Output the [x, y] coordinate of the center of the cell containing the given text.  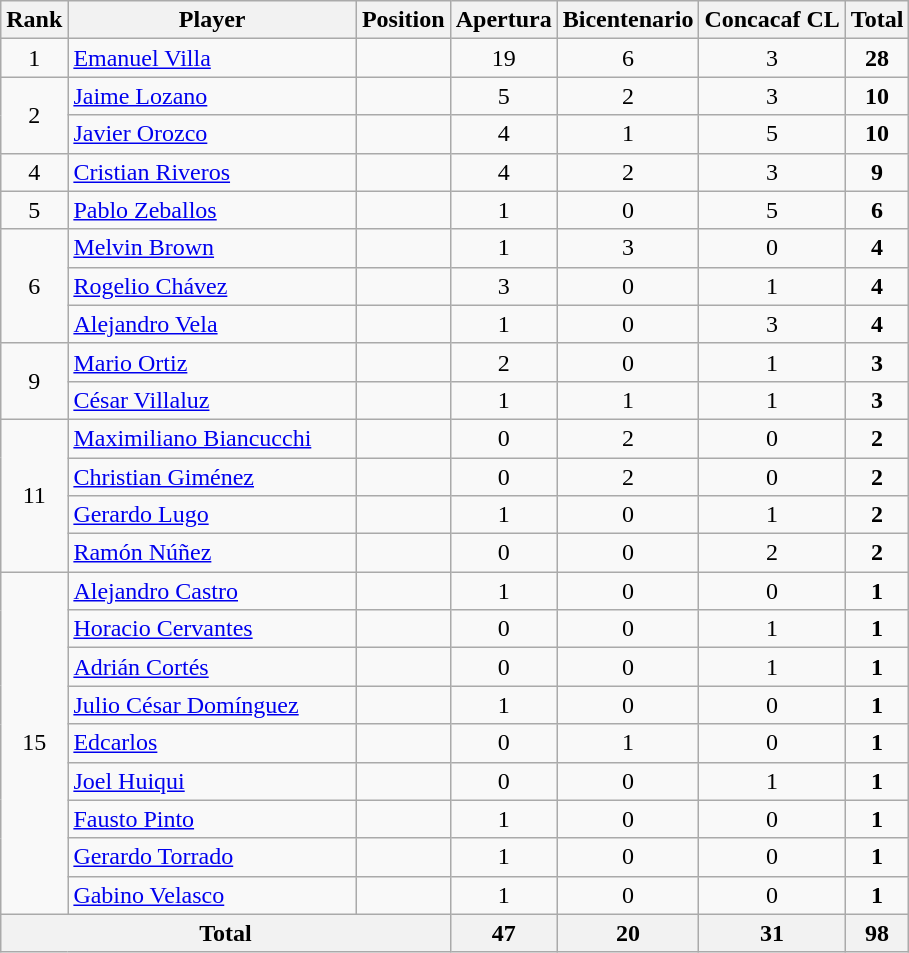
Horacio Cervantes [212, 629]
Maximiliano Biancucchi [212, 438]
Gerardo Torrado [212, 857]
11 [34, 495]
Joel Huiqui [212, 781]
Adrián Cortés [212, 667]
31 [772, 933]
Fausto Pinto [212, 819]
Edcarlos [212, 743]
Alejandro Vela [212, 324]
Ramón Núñez [212, 553]
Gabino Velasco [212, 895]
Alejandro Castro [212, 591]
Position [403, 20]
Mario Ortiz [212, 362]
Javier Orozco [212, 134]
Julio César Domínguez [212, 705]
Cristian Riveros [212, 172]
Bicentenario [628, 20]
César Villaluz [212, 400]
15 [34, 744]
Gerardo Lugo [212, 515]
Player [212, 20]
Concacaf CL [772, 20]
Rank [34, 20]
Rogelio Chávez [212, 286]
Emanuel Villa [212, 58]
28 [877, 58]
Jaime Lozano [212, 96]
Melvin Brown [212, 248]
98 [877, 933]
19 [504, 58]
Apertura [504, 20]
Pablo Zeballos [212, 210]
Christian Giménez [212, 477]
20 [628, 933]
47 [504, 933]
